Find where the given text appears and provide that cell's center as (x, y) coordinate. 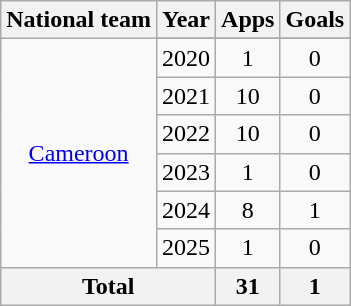
2025 (186, 248)
Year (186, 20)
Cameroon (79, 153)
Apps (248, 20)
31 (248, 286)
2023 (186, 172)
2020 (186, 58)
8 (248, 210)
National team (79, 20)
2024 (186, 210)
2022 (186, 134)
Goals (315, 20)
Total (108, 286)
2021 (186, 96)
